Find where the given text appears and provide that cell's center as (x, y) coordinate. 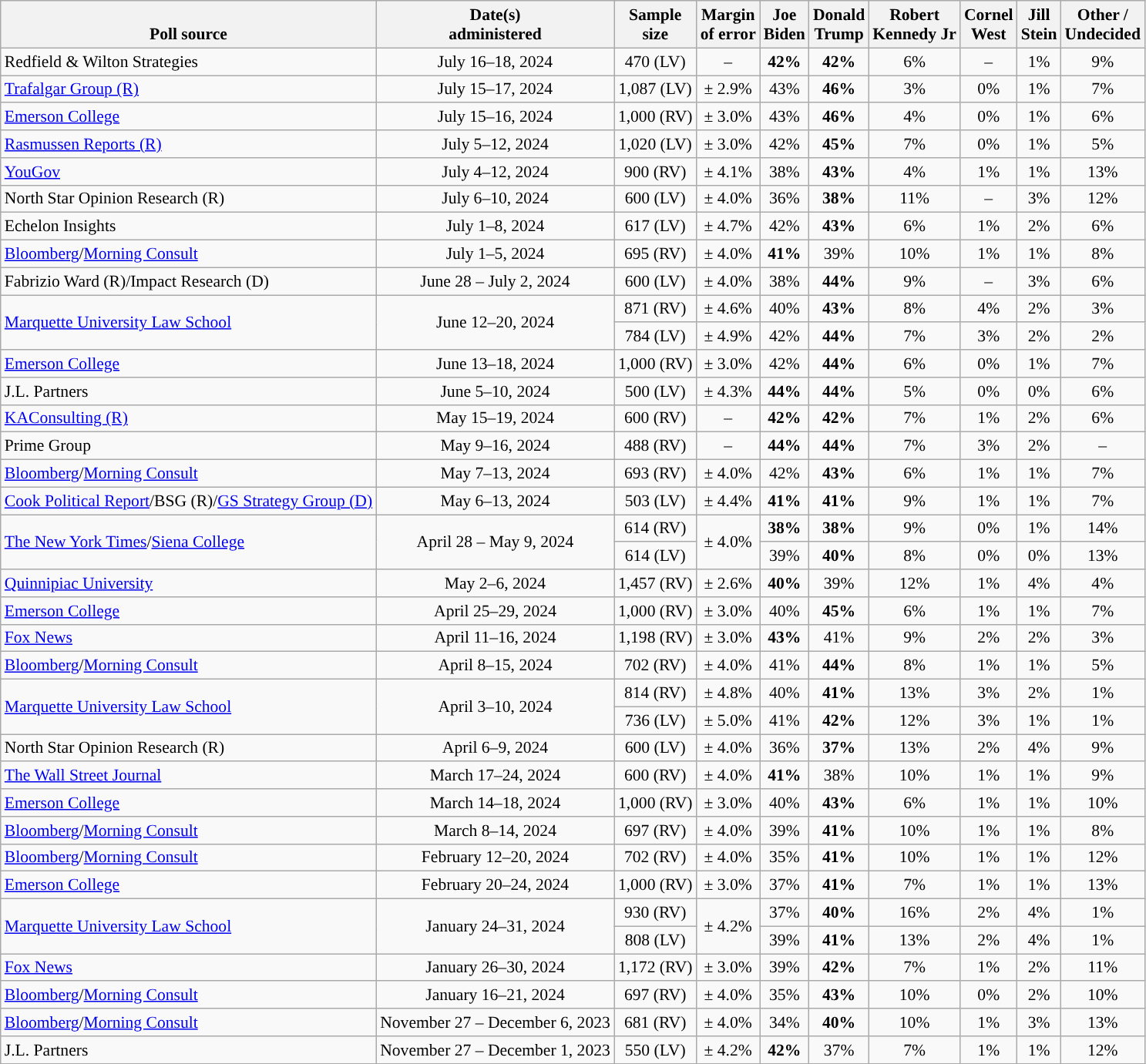
November 27 – December 6, 2023 (495, 1022)
April 28 – May 9, 2024 (495, 542)
503 (LV) (655, 501)
April 8–15, 2024 (495, 666)
July 4–12, 2024 (495, 172)
June 5–10, 2024 (495, 391)
736 (LV) (655, 720)
Poll source (188, 25)
May 9–16, 2024 (495, 446)
Cook Political Report/BSG (R)/GS Strategy Group (D) (188, 501)
RobertKennedy Jr (914, 25)
871 (RV) (655, 309)
34% (785, 1022)
JoeBiden (785, 25)
± 4.7% (728, 227)
900 (RV) (655, 172)
617 (LV) (655, 227)
April 6–9, 2024 (495, 748)
March 17–24, 2024 (495, 776)
± 4.4% (728, 501)
1,457 (RV) (655, 583)
814 (RV) (655, 693)
614 (RV) (655, 529)
Trafalgar Group (R) (188, 89)
March 8–14, 2024 (495, 831)
July 1–5, 2024 (495, 254)
Marginof error (728, 25)
May 15–19, 2024 (495, 418)
Date(s)administered (495, 25)
± 2.6% (728, 583)
695 (RV) (655, 254)
± 4.9% (728, 337)
June 12–20, 2024 (495, 322)
± 4.3% (728, 391)
DonaldTrump (838, 25)
16% (914, 913)
KAConsulting (R) (188, 418)
Samplesize (655, 25)
500 (LV) (655, 391)
1,198 (RV) (655, 638)
July 1–8, 2024 (495, 227)
May 2–6, 2024 (495, 583)
Fabrizio Ward (R)/Impact Research (D) (188, 281)
July 6–10, 2024 (495, 199)
July 15–16, 2024 (495, 117)
Echelon Insights (188, 227)
February 20–24, 2024 (495, 885)
June 28 – July 2, 2024 (495, 281)
784 (LV) (655, 337)
July 16–18, 2024 (495, 62)
June 13–18, 2024 (495, 364)
1,020 (LV) (655, 144)
CornelWest (989, 25)
550 (LV) (655, 1050)
April 25–29, 2024 (495, 611)
Redfield & Wilton Strategies (188, 62)
Rasmussen Reports (R) (188, 144)
April 3–10, 2024 (495, 707)
614 (LV) (655, 556)
Other /Undecided (1103, 25)
July 15–17, 2024 (495, 89)
May 7–13, 2024 (495, 474)
January 16–21, 2024 (495, 995)
January 26–30, 2024 (495, 968)
March 14–18, 2024 (495, 803)
The New York Times/Siena College (188, 542)
January 24–31, 2024 (495, 926)
Prime Group (188, 446)
1,172 (RV) (655, 968)
± 4.1% (728, 172)
July 5–12, 2024 (495, 144)
± 4.6% (728, 309)
The Wall Street Journal (188, 776)
693 (RV) (655, 474)
Quinnipiac University (188, 583)
± 2.9% (728, 89)
808 (LV) (655, 940)
1,087 (LV) (655, 89)
± 5.0% (728, 720)
JillStein (1039, 25)
YouGov (188, 172)
February 12–20, 2024 (495, 858)
681 (RV) (655, 1022)
488 (RV) (655, 446)
470 (LV) (655, 62)
May 6–13, 2024 (495, 501)
± 4.8% (728, 693)
April 11–16, 2024 (495, 638)
930 (RV) (655, 913)
November 27 – December 1, 2023 (495, 1050)
14% (1103, 529)
